For the text-containing cell, return its midpoint in [x, y] coordinate format. 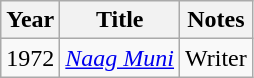
Year [30, 20]
1972 [30, 58]
Naag Muni [120, 58]
Notes [216, 20]
Writer [216, 58]
Title [120, 20]
